Detect which cell encompasses the target text, then output its [x, y] center coordinate. 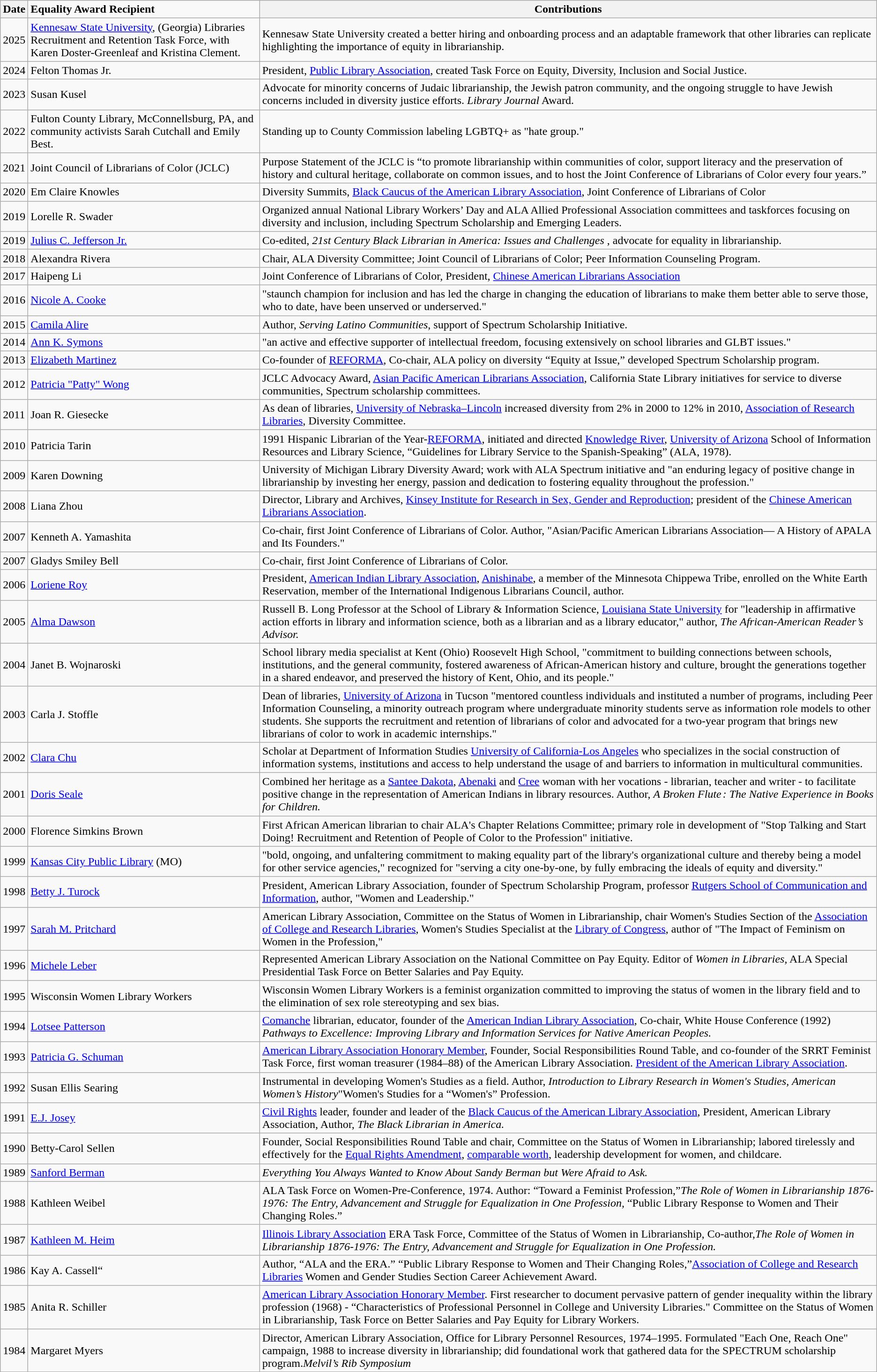
Clara Chu [144, 757]
Joint Conference of Librarians of Color, President, Chinese American Librarians Association [568, 276]
Lotsee Patterson [144, 1027]
Loriene Roy [144, 585]
2004 [14, 665]
Carla J. Stoffle [144, 714]
Susan Kusel [144, 95]
Doris Seale [144, 794]
2011 [14, 415]
2012 [14, 384]
Everything You Always Wanted to Know About Sandy Berman but Were Afraid to Ask. [568, 1172]
1994 [14, 1027]
1998 [14, 892]
Patricia Tarin [144, 445]
Diversity Summits, Black Caucus of the American Library Association, Joint Conference of Librarians of Color [568, 192]
Kennesaw State University, (Georgia) Libraries Recruitment and Retention Task Force, with Karen Doster-Greenleaf and Kristina Clement. [144, 40]
2014 [14, 342]
Co-chair, first Joint Conference of Librarians of Color. [568, 561]
2022 [14, 131]
2020 [14, 192]
Kenneth A. Yamashita [144, 537]
Camila Alire [144, 325]
Nicole A. Cooke [144, 300]
1986 [14, 1270]
Em Claire Knowles [144, 192]
1984 [14, 1350]
Julius C. Jefferson Jr. [144, 240]
Equality Award Recipient [144, 9]
Joan R. Giesecke [144, 415]
Margaret Myers [144, 1350]
2021 [14, 168]
2016 [14, 300]
Alma Dawson [144, 622]
2006 [14, 585]
"an active and effective supporter of intellectual freedom, focusing extensively on school libraries and GLBT issues." [568, 342]
2008 [14, 506]
Betty J. Turock [144, 892]
Co-edited, 21st Century Black Librarian in America: Issues and Challenges , advocate for equality in librarianship. [568, 240]
Florence Simkins Brown [144, 831]
2015 [14, 325]
Contributions [568, 9]
Kay A. Cassell“ [144, 1270]
Liana Zhou [144, 506]
1997 [14, 929]
2000 [14, 831]
2005 [14, 622]
1996 [14, 966]
E.J. Josey [144, 1118]
2018 [14, 258]
Patricia G. Schuman [144, 1057]
1989 [14, 1172]
Lorelle R. Swader [144, 216]
Betty-Carol Sellen [144, 1149]
1987 [14, 1239]
Karen Downing [144, 476]
1991 [14, 1118]
Date [14, 9]
1990 [14, 1149]
Author, Serving Latino Communities, support of Spectrum Scholarship Initiative. [568, 325]
2010 [14, 445]
2009 [14, 476]
2023 [14, 95]
2013 [14, 360]
Sarah M. Pritchard [144, 929]
Michele Leber [144, 966]
1985 [14, 1307]
President, Public Library Association, created Task Force on Equity, Diversity, Inclusion and Social Justice. [568, 70]
1999 [14, 862]
2003 [14, 714]
Kathleen M. Heim [144, 1239]
Felton Thomas Jr. [144, 70]
Standing up to County Commission labeling LGBTQ+ as "hate group." [568, 131]
Elizabeth Martinez [144, 360]
1988 [14, 1203]
2001 [14, 794]
1992 [14, 1088]
Gladys Smiley Bell [144, 561]
2002 [14, 757]
Anita R. Schiller [144, 1307]
1993 [14, 1057]
Janet B. Wojnaroski [144, 665]
Kansas City Public Library (MO) [144, 862]
2025 [14, 40]
Patricia "Patty" Wong [144, 384]
Alexandra Rivera [144, 258]
Wisconsin Women Library Workers [144, 996]
1995 [14, 996]
2017 [14, 276]
Co-founder of REFORMA, Co-chair, ALA policy on diversity “Equity at Issue,” developed Spectrum Scholarship program. [568, 360]
Susan Ellis Searing [144, 1088]
Ann K. Symons [144, 342]
Joint Council of Librarians of Color (JCLC) [144, 168]
Sanford Berman [144, 1172]
Chair, ALA Diversity Committee; Joint Council of Librarians of Color; Peer Information Counseling Program. [568, 258]
Fulton County Library, McConnellsburg, PA, and community activists Sarah Cutchall and Emily Best. [144, 131]
Haipeng Li [144, 276]
Kathleen Weibel [144, 1203]
2024 [14, 70]
